Search for the cell housing the specified text and yield its [x, y] center coordinate. 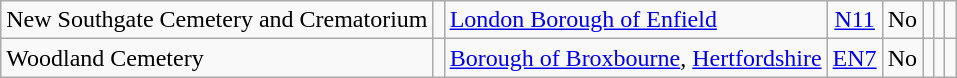
N11 [854, 20]
New Southgate Cemetery and Crematorium [217, 20]
Borough of Broxbourne, Hertfordshire [636, 58]
London Borough of Enfield [636, 20]
EN7 [854, 58]
Woodland Cemetery [217, 58]
